Capture the cell that displays the provided text and extract its [x, y] central coordinate. 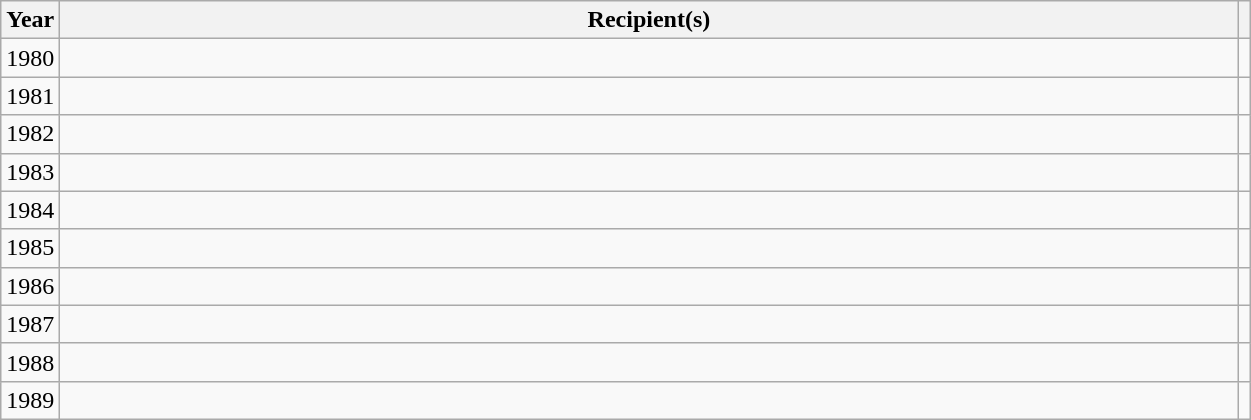
1986 [30, 286]
1985 [30, 248]
1980 [30, 58]
1988 [30, 362]
Recipient(s) [649, 20]
1989 [30, 400]
1987 [30, 324]
1982 [30, 134]
1984 [30, 210]
1981 [30, 96]
Year [30, 20]
1983 [30, 172]
